Pinpoint the cell where the given text exists, returning its (X, Y) midpoint coordinate. 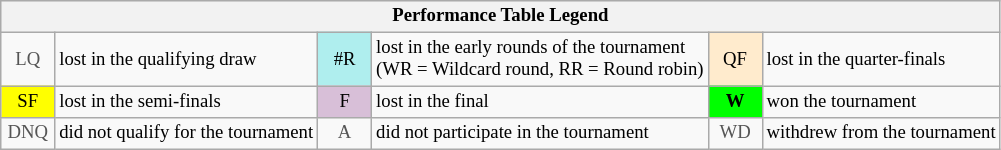
won the tournament (881, 102)
lost in the quarter-finals (881, 60)
QF (735, 60)
lost in the qualifying draw (186, 60)
SF (28, 102)
did not qualify for the tournament (186, 134)
A (345, 134)
W (735, 102)
lost in the semi-finals (186, 102)
DNQ (28, 134)
did not participate in the tournament (540, 134)
Performance Table Legend (500, 16)
LQ (28, 60)
lost in the early rounds of the tournament(WR = Wildcard round, RR = Round robin) (540, 60)
WD (735, 134)
withdrew from the tournament (881, 134)
#R (345, 60)
lost in the final (540, 102)
F (345, 102)
